Scan for the cell matching the given text and deliver its (X, Y) coordinate at center. 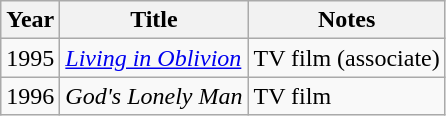
Living in Oblivion (154, 58)
TV film (associate) (346, 58)
Notes (346, 20)
TV film (346, 96)
Year (30, 20)
Title (154, 20)
1995 (30, 58)
God's Lonely Man (154, 96)
1996 (30, 96)
